For the text-containing cell, return its midpoint in [X, Y] coordinate format. 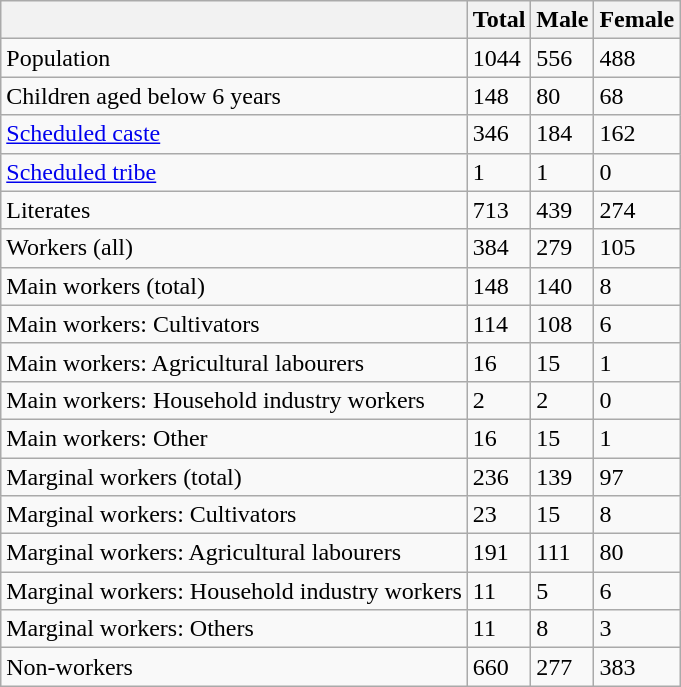
439 [562, 210]
Total [499, 20]
Marginal workers: Agricultural labourers [234, 553]
105 [637, 248]
Scheduled tribe [234, 172]
139 [562, 477]
3 [637, 629]
191 [499, 553]
184 [562, 134]
Male [562, 20]
5 [562, 591]
1044 [499, 58]
Marginal workers: Household industry workers [234, 591]
Scheduled caste [234, 134]
274 [637, 210]
346 [499, 134]
Marginal workers (total) [234, 477]
111 [562, 553]
Marginal workers: Others [234, 629]
277 [562, 667]
Literates [234, 210]
68 [637, 96]
23 [499, 515]
Main workers: Cultivators [234, 324]
Non-workers [234, 667]
97 [637, 477]
556 [562, 58]
Marginal workers: Cultivators [234, 515]
Main workers: Agricultural labourers [234, 362]
Main workers: Household industry workers [234, 400]
Main workers: Other [234, 438]
383 [637, 667]
236 [499, 477]
279 [562, 248]
660 [499, 667]
Population [234, 58]
488 [637, 58]
114 [499, 324]
713 [499, 210]
Female [637, 20]
Workers (all) [234, 248]
Children aged below 6 years [234, 96]
384 [499, 248]
162 [637, 134]
Main workers (total) [234, 286]
108 [562, 324]
140 [562, 286]
